Provide the [X, Y] coordinate of the cell's center where the given text is located.  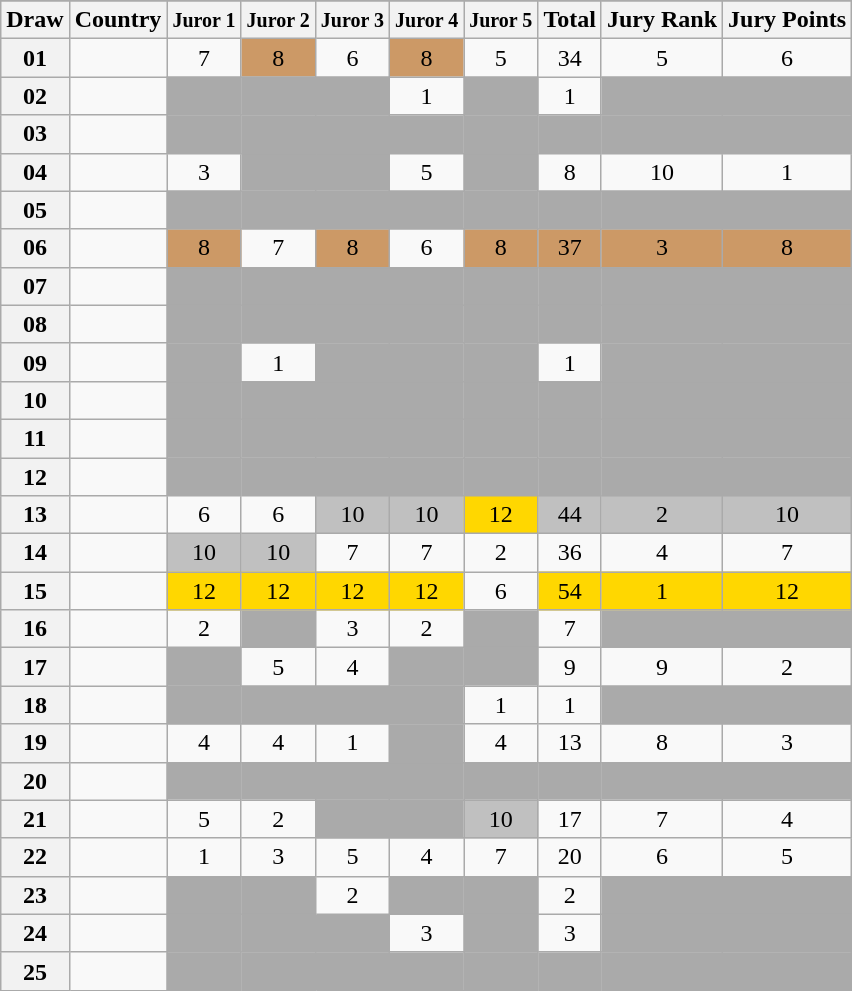
18 [35, 705]
02 [35, 96]
Country [118, 20]
Juror 3 [352, 20]
01 [35, 58]
54 [570, 591]
04 [35, 172]
25 [35, 971]
15 [35, 591]
14 [35, 553]
Juror 5 [501, 20]
21 [35, 819]
16 [35, 629]
37 [570, 248]
Juror 2 [278, 20]
09 [35, 362]
24 [35, 933]
36 [570, 553]
Draw [35, 20]
Jury Rank [662, 20]
05 [35, 210]
Juror 1 [204, 20]
06 [35, 248]
19 [35, 743]
22 [35, 857]
23 [35, 895]
07 [35, 286]
Juror 4 [426, 20]
11 [35, 438]
44 [570, 515]
03 [35, 134]
34 [570, 58]
08 [35, 324]
Jury Points [788, 20]
Total [570, 20]
